Extract the [X, Y] coordinate from the center of the cell holding the provided text.  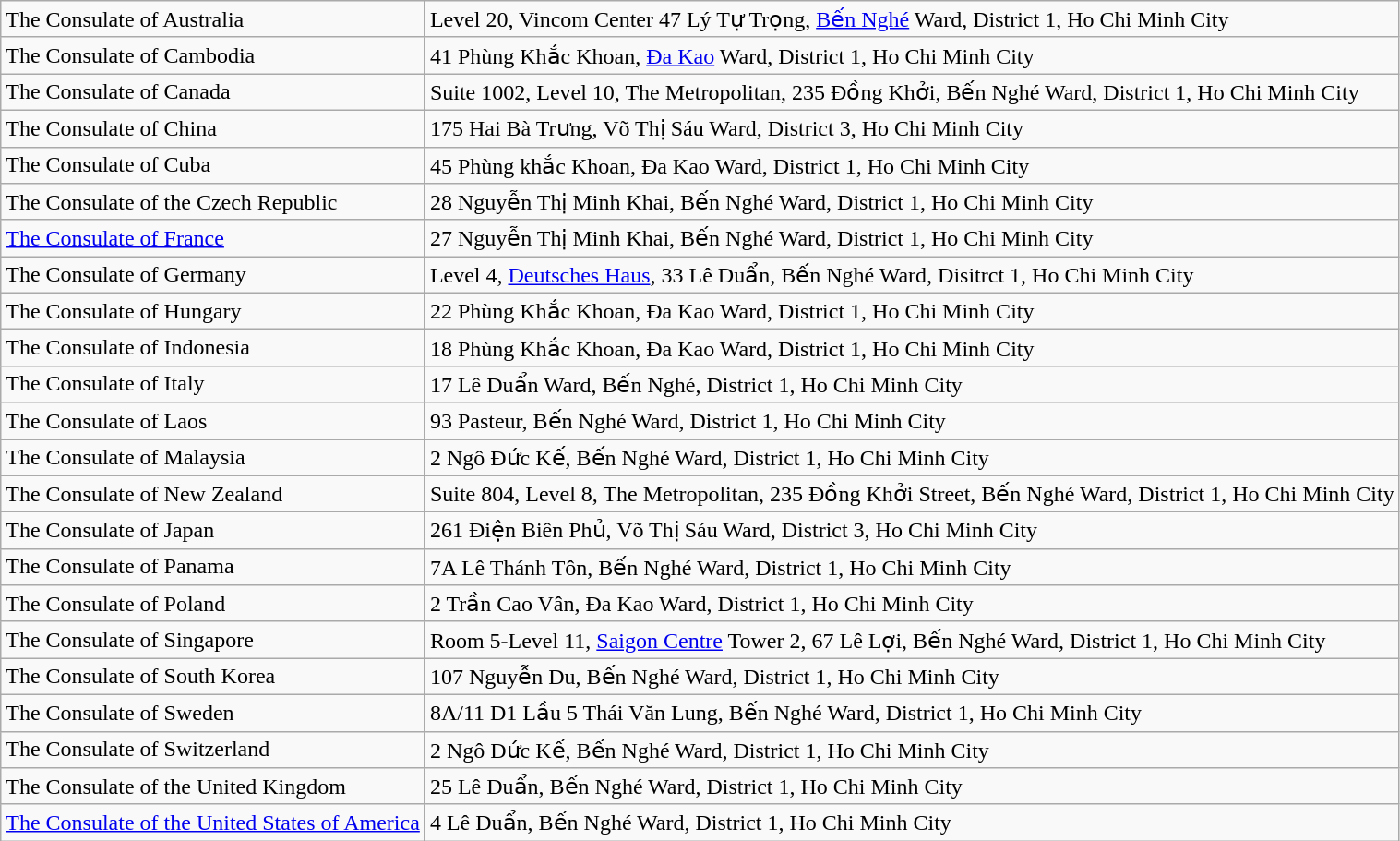
The Consulate of Cambodia [213, 55]
The Consulate of China [213, 128]
The Consulate of Panama [213, 567]
Level 20, Vincom Center 47 Lý Tự Trọng, Bến Nghé Ward, District 1, Ho Chi Minh City [912, 19]
The Consulate of Laos [213, 421]
7A Lê Thánh Tôn, Bến Nghé Ward, District 1, Ho Chi Minh City [912, 567]
175 Hai Bà Trưng, Võ Thị Sáu Ward, District 3, Ho Chi Minh City [912, 128]
The Consulate of Italy [213, 384]
261 Điện Biên Phủ, Võ Thị Sáu Ward, District 3, Ho Chi Minh City [912, 531]
The Consulate of Malaysia [213, 458]
The Consulate of Sweden [213, 713]
The Consulate of Switzerland [213, 750]
107 Nguyễn Du, Bến Nghé Ward, District 1, Ho Chi Minh City [912, 677]
The Consulate of Poland [213, 604]
4 Lê Duẩn, Bến Nghé Ward, District 1, Ho Chi Minh City [912, 823]
The Consulate of the United States of America [213, 823]
22 Phùng Khắc Khoan, Đa Kao Ward, District 1, Ho Chi Minh City [912, 311]
17 Lê Duẩn Ward, Bến Nghé, District 1, Ho Chi Minh City [912, 384]
27 Nguyễn Thị Minh Khai, Bến Nghé Ward, District 1, Ho Chi Minh City [912, 238]
The Consulate of Japan [213, 531]
The Consulate of Cuba [213, 165]
Level 4, Deutsches Haus, 33 Lê Duẩn, Bến Nghé Ward, Disitrct 1, Ho Chi Minh City [912, 275]
The Consulate of Australia [213, 19]
45 Phùng khắc Khoan, Đa Kao Ward, District 1, Ho Chi Minh City [912, 165]
Suite 804, Level 8, The Metropolitan, 235 Đồng Khởi Street, Bến Nghé Ward, District 1, Ho Chi Minh City [912, 494]
25 Lê Duẩn, Bến Nghé Ward, District 1, Ho Chi Minh City [912, 787]
The Consulate of Indonesia [213, 348]
The Consulate of Singapore [213, 640]
28 Nguyễn Thị Minh Khai, Bến Nghé Ward, District 1, Ho Chi Minh City [912, 202]
93 Pasteur, Bến Nghé Ward, District 1, Ho Chi Minh City [912, 421]
The Consulate of Hungary [213, 311]
41 Phùng Khắc Khoan, Đa Kao Ward, District 1, Ho Chi Minh City [912, 55]
The Consulate of France [213, 238]
The Consulate of New Zealand [213, 494]
8A/11 D1 Lầu 5 Thái Văn Lung, Bến Nghé Ward, District 1, Ho Chi Minh City [912, 713]
The Consulate of the Czech Republic [213, 202]
Suite 1002, Level 10, The Metropolitan, 235 Đồng Khởi, Bến Nghé Ward, District 1, Ho Chi Minh City [912, 92]
18 Phùng Khắc Khoan, Đa Kao Ward, District 1, Ho Chi Minh City [912, 348]
Room 5-Level 11, Saigon Centre Tower 2, 67 Lê Lợi, Bến Nghé Ward, District 1, Ho Chi Minh City [912, 640]
The Consulate of the United Kingdom [213, 787]
The Consulate of Germany [213, 275]
2 Trần Cao Vân, Đa Kao Ward, District 1, Ho Chi Minh City [912, 604]
The Consulate of Canada [213, 92]
The Consulate of South Korea [213, 677]
